Return the (X, Y) coordinate for the center point of the cell that contains the specified text.  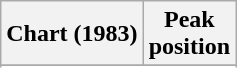
Chart (1983) (72, 34)
Peakposition (189, 34)
